Locate the cell with the specified text and output its [x, y] center coordinate. 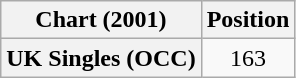
Chart (2001) [101, 20]
Position [248, 20]
UK Singles (OCC) [101, 58]
163 [248, 58]
